Pinpoint the cell where the given text exists, returning its [X, Y] midpoint coordinate. 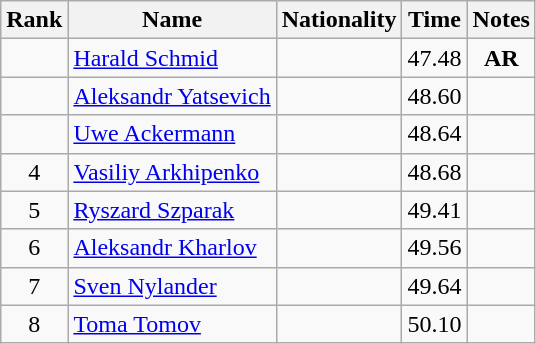
49.64 [434, 286]
50.10 [434, 324]
Ryszard Szparak [172, 210]
Uwe Ackermann [172, 134]
8 [34, 324]
6 [34, 248]
49.56 [434, 248]
Vasiliy Arkhipenko [172, 172]
Toma Tomov [172, 324]
Nationality [339, 20]
Time [434, 20]
7 [34, 286]
48.60 [434, 96]
4 [34, 172]
48.64 [434, 134]
Harald Schmid [172, 58]
Notes [501, 20]
5 [34, 210]
48.68 [434, 172]
Name [172, 20]
Rank [34, 20]
47.48 [434, 58]
Aleksandr Yatsevich [172, 96]
AR [501, 58]
49.41 [434, 210]
Sven Nylander [172, 286]
Aleksandr Kharlov [172, 248]
